Capture the cell that displays the provided text and extract its [X, Y] central coordinate. 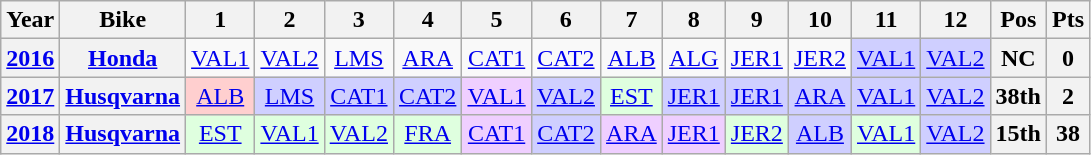
Pos [1018, 20]
15th [1018, 134]
ALG [694, 58]
Honda [123, 58]
0 [1068, 58]
4 [427, 20]
Bike [123, 20]
FRA [427, 134]
9 [756, 20]
2018 [30, 134]
12 [956, 20]
11 [886, 20]
7 [632, 20]
5 [496, 20]
10 [820, 20]
38 [1068, 134]
Pts [1068, 20]
38th [1018, 96]
8 [694, 20]
1 [220, 20]
3 [358, 20]
6 [566, 20]
2016 [30, 58]
NC [1018, 58]
2017 [30, 96]
Year [30, 20]
